Extract the [x, y] coordinate from the center of the cell holding the provided text.  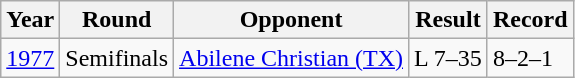
Round [117, 20]
8–2–1 [530, 58]
Opponent [292, 20]
Abilene Christian (TX) [292, 58]
1977 [30, 58]
Result [448, 20]
Record [530, 20]
Semifinals [117, 58]
L 7–35 [448, 58]
Year [30, 20]
